For the text-containing cell, return its midpoint in [X, Y] coordinate format. 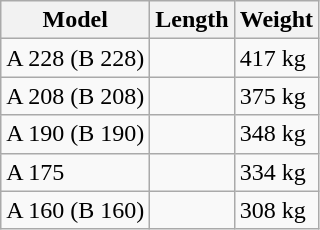
Model [76, 20]
334 kg [276, 172]
348 kg [276, 134]
A 175 [76, 172]
A 208 (B 208) [76, 96]
417 kg [276, 58]
308 kg [276, 210]
Length [192, 20]
Weight [276, 20]
375 kg [276, 96]
A 228 (B 228) [76, 58]
A 160 (B 160) [76, 210]
A 190 (B 190) [76, 134]
